Extract the (x, y) coordinate from the center of the cell holding the provided text.  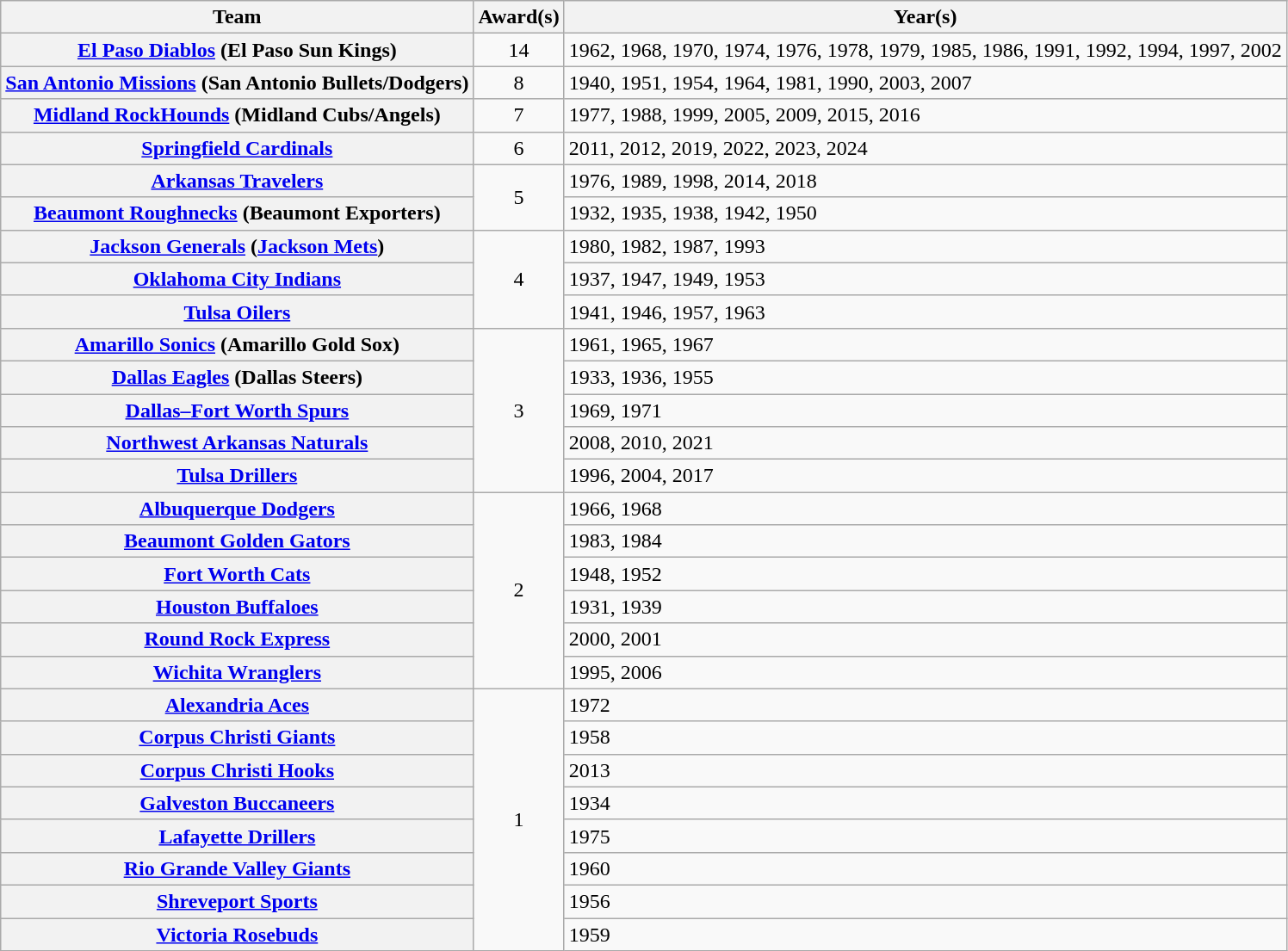
Alexandria Aces (238, 705)
1972 (925, 705)
Dallas–Fort Worth Spurs (238, 411)
1962, 1968, 1970, 1974, 1976, 1978, 1979, 1985, 1986, 1991, 1992, 1994, 1997, 2002 (925, 50)
Beaumont Golden Gators (238, 541)
2000, 2001 (925, 639)
Albuquerque Dodgers (238, 509)
Houston Buffaloes (238, 607)
1996, 2004, 2017 (925, 476)
2008, 2010, 2021 (925, 443)
El Paso Diablos (El Paso Sun Kings) (238, 50)
Shreveport Sports (238, 901)
Wichita Wranglers (238, 672)
Tulsa Oilers (238, 312)
4 (518, 279)
1980, 1982, 1987, 1993 (925, 246)
Oklahoma City Indians (238, 279)
Jackson Generals (Jackson Mets) (238, 246)
1983, 1984 (925, 541)
Award(s) (518, 17)
Corpus Christi Giants (238, 738)
Tulsa Drillers (238, 476)
Round Rock Express (238, 639)
San Antonio Missions (San Antonio Bullets/Dodgers) (238, 83)
Fort Worth Cats (238, 574)
1977, 1988, 1999, 2005, 2009, 2015, 2016 (925, 115)
1975 (925, 836)
Springfield Cardinals (238, 148)
Rio Grande Valley Giants (238, 868)
1931, 1939 (925, 607)
Galveston Buccaneers (238, 803)
Corpus Christi Hooks (238, 770)
1940, 1951, 1954, 1964, 1981, 1990, 2003, 2007 (925, 83)
1932, 1935, 1938, 1942, 1950 (925, 213)
Year(s) (925, 17)
Victoria Rosebuds (238, 934)
14 (518, 50)
3 (518, 410)
1961, 1965, 1967 (925, 344)
1959 (925, 934)
1995, 2006 (925, 672)
1934 (925, 803)
1966, 1968 (925, 509)
Dallas Eagles (Dallas Steers) (238, 377)
Team (238, 17)
1 (518, 819)
6 (518, 148)
8 (518, 83)
Beaumont Roughnecks (Beaumont Exporters) (238, 213)
Lafayette Drillers (238, 836)
1941, 1946, 1957, 1963 (925, 312)
1958 (925, 738)
Amarillo Sonics (Amarillo Gold Sox) (238, 344)
1937, 1947, 1949, 1953 (925, 279)
5 (518, 197)
1956 (925, 901)
2011, 2012, 2019, 2022, 2023, 2024 (925, 148)
7 (518, 115)
1960 (925, 868)
1933, 1936, 1955 (925, 377)
2 (518, 590)
1969, 1971 (925, 411)
Northwest Arkansas Naturals (238, 443)
1976, 1989, 1998, 2014, 2018 (925, 181)
2013 (925, 770)
Midland RockHounds (Midland Cubs/Angels) (238, 115)
1948, 1952 (925, 574)
Arkansas Travelers (238, 181)
